Identify which cell holds the provided text, then report its [x, y] central coordinate. 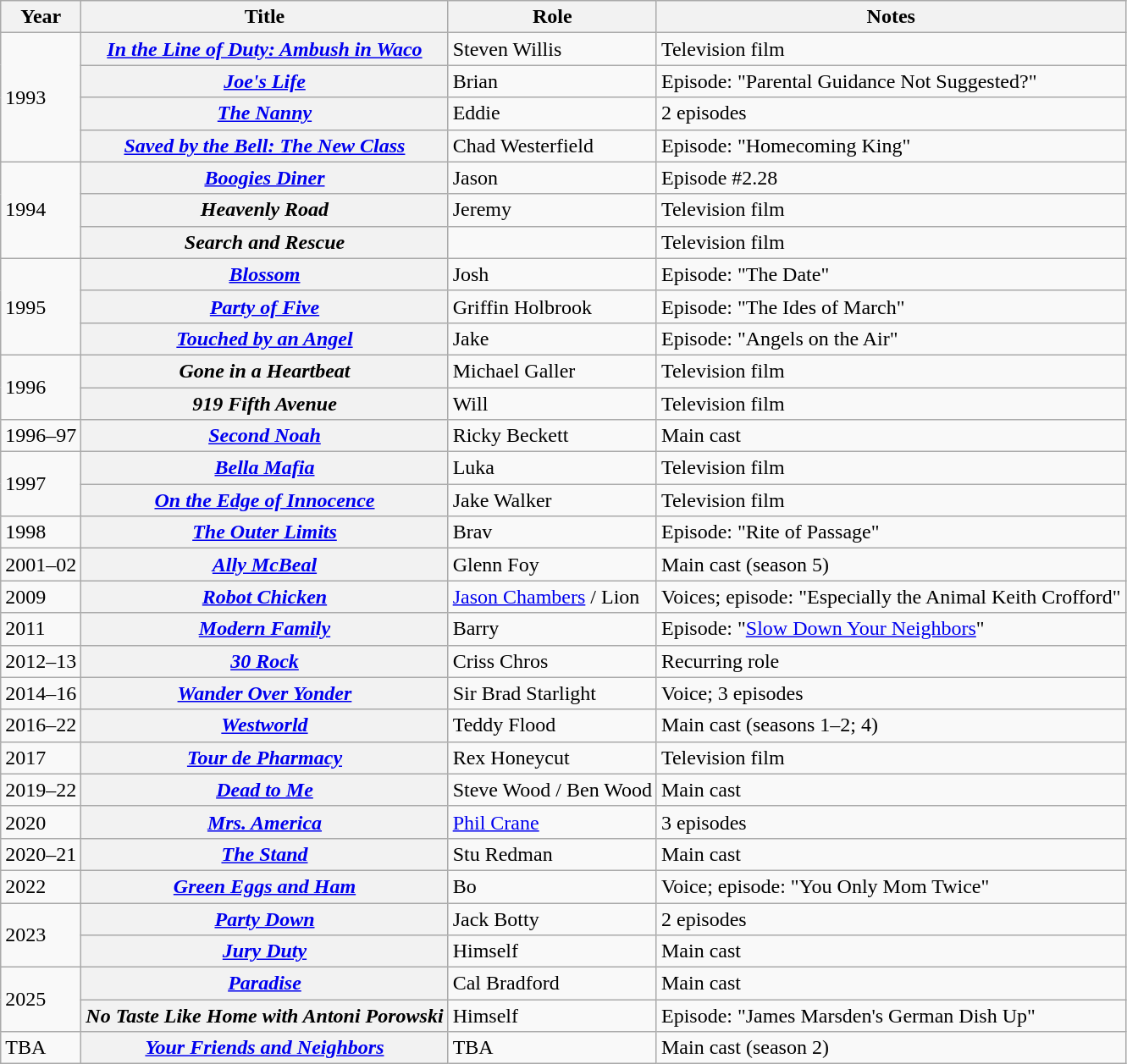
Episode: "Slow Down Your Neighbors" [891, 629]
Voice; episode: "You Only Mom Twice" [891, 886]
Episode: "James Marsden's German Dish Up" [891, 1016]
1996–97 [41, 436]
2014–16 [41, 693]
1995 [41, 306]
Westworld [264, 725]
Heavenly Road [264, 210]
2019–22 [41, 790]
In the Line of Duty: Ambush in Waco [264, 49]
Brav [552, 532]
Mrs. America [264, 822]
30 Rock [264, 661]
Your Friends and Neighbors [264, 1048]
1994 [41, 210]
Title [264, 17]
Main cast (season 5) [891, 565]
1997 [41, 484]
Dead to Me [264, 790]
Steve Wood / Ben Wood [552, 790]
Modern Family [264, 629]
2016–22 [41, 725]
Jeremy [552, 210]
Episode #2.28 [891, 178]
Bo [552, 886]
919 Fifth Avenue [264, 404]
Jack Botty [552, 918]
Party Down [264, 918]
Boogies Diner [264, 178]
Sir Brad Starlight [552, 693]
Cal Bradford [552, 984]
Year [41, 17]
2020–21 [41, 854]
Robot Chicken [264, 597]
Michael Galler [552, 371]
Main cast (season 2) [891, 1048]
Griffin Holbrook [552, 306]
Joe's Life [264, 81]
Teddy Flood [552, 725]
2020 [41, 822]
Stu Redman [552, 854]
Steven Willis [552, 49]
1998 [41, 532]
Brian [552, 81]
Main cast (seasons 1–2; 4) [891, 725]
The Nanny [264, 113]
Episode: "Homecoming King" [891, 146]
On the Edge of Innocence [264, 500]
The Stand [264, 854]
Tour de Pharmacy [264, 758]
Gone in a Heartbeat [264, 371]
Paradise [264, 984]
2022 [41, 886]
2011 [41, 629]
Will [552, 404]
Saved by the Bell: The New Class [264, 146]
Ricky Beckett [552, 436]
2009 [41, 597]
Chad Westerfield [552, 146]
Criss Chros [552, 661]
Jason [552, 178]
Voice; 3 episodes [891, 693]
Jake Walker [552, 500]
Blossom [264, 274]
Touched by an Angel [264, 339]
Second Noah [264, 436]
Glenn Foy [552, 565]
2023 [41, 934]
Phil Crane [552, 822]
Role [552, 17]
Voices; episode: "Especially the Animal Keith Crofford" [891, 597]
2001–02 [41, 565]
Episode: "The Ides of March" [891, 306]
Episode: "The Date" [891, 274]
Episode: "Rite of Passage" [891, 532]
Jury Duty [264, 951]
Episode: "Angels on the Air" [891, 339]
2025 [41, 1000]
Rex Honeycut [552, 758]
Bella Mafia [264, 468]
Barry [552, 629]
1993 [41, 97]
3 episodes [891, 822]
Party of Five [264, 306]
Luka [552, 468]
Josh [552, 274]
Jason Chambers / Lion [552, 597]
1996 [41, 387]
Green Eggs and Ham [264, 886]
Notes [891, 17]
No Taste Like Home with Antoni Porowski [264, 1016]
Wander Over Yonder [264, 693]
Jake [552, 339]
Eddie [552, 113]
2012–13 [41, 661]
2017 [41, 758]
The Outer Limits [264, 532]
Episode: "Parental Guidance Not Suggested?" [891, 81]
Recurring role [891, 661]
Search and Rescue [264, 242]
Ally McBeal [264, 565]
